Output the (X, Y) coordinate of the center of the cell containing the given text.  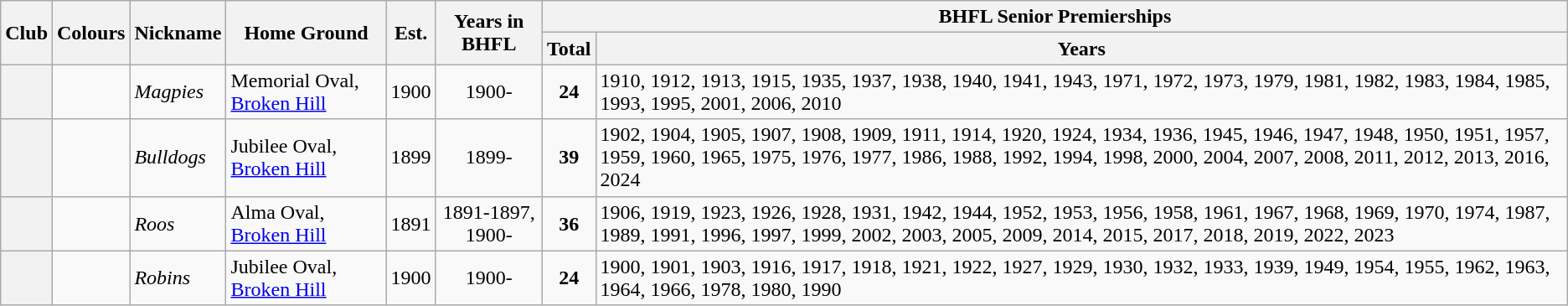
39 (569, 158)
36 (569, 223)
Robins (178, 278)
Home Ground (307, 33)
Alma Oval, Broken Hill (307, 223)
Colours (91, 33)
1899- (489, 158)
Roos (178, 223)
Magpies (178, 92)
Nickname (178, 33)
1899 (410, 158)
Years in BHFL (489, 33)
BHFL Senior Premierships (1055, 17)
1900, 1901, 1903, 1916, 1917, 1918, 1921, 1922, 1927, 1929, 1930, 1932, 1933, 1939, 1949, 1954, 1955, 1962, 1963, 1964, 1966, 1978, 1980, 1990 (1081, 278)
Bulldogs (178, 158)
Club (27, 33)
Total (569, 49)
1891-1897, 1900- (489, 223)
Est. (410, 33)
1910, 1912, 1913, 1915, 1935, 1937, 1938, 1940, 1941, 1943, 1971, 1972, 1973, 1979, 1981, 1982, 1983, 1984, 1985, 1993, 1995, 2001, 2006, 2010 (1081, 92)
Years (1081, 49)
1891 (410, 223)
Memorial Oval, Broken Hill (307, 92)
